Return the (x, y) coordinate for the center point of the cell that contains the specified text.  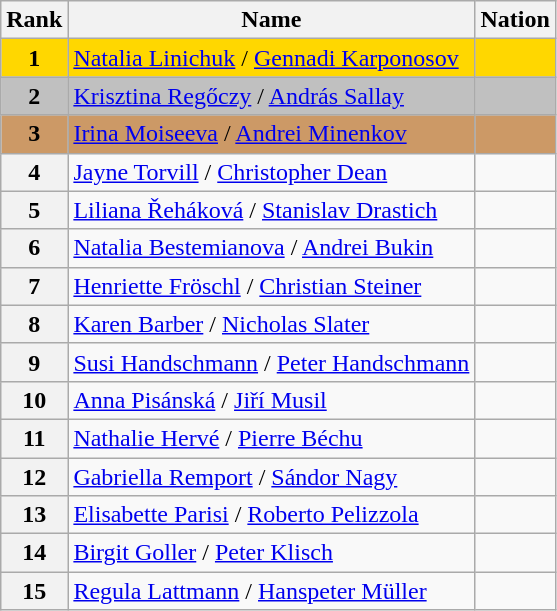
8 (34, 324)
Gabriella Remport / Sándor Nagy (272, 477)
6 (34, 248)
10 (34, 400)
Karen Barber / Nicholas Slater (272, 324)
15 (34, 591)
12 (34, 477)
Anna Pisánská / Jiří Musil (272, 400)
Susi Handschmann / Peter Handschmann (272, 362)
11 (34, 438)
Henriette Fröschl / Christian Steiner (272, 286)
3 (34, 134)
Krisztina Regőczy / András Sallay (272, 96)
Jayne Torvill / Christopher Dean (272, 172)
Irina Moiseeva / Andrei Minenkov (272, 134)
Elisabette Parisi / Roberto Pelizzola (272, 515)
Natalia Linichuk / Gennadi Karponosov (272, 58)
2 (34, 96)
1 (34, 58)
Rank (34, 20)
Liliana Řeháková / Stanislav Drastich (272, 210)
14 (34, 553)
9 (34, 362)
Birgit Goller / Peter Klisch (272, 553)
Natalia Bestemianova / Andrei Bukin (272, 248)
Regula Lattmann / Hanspeter Müller (272, 591)
4 (34, 172)
Name (272, 20)
Nation (515, 20)
13 (34, 515)
7 (34, 286)
5 (34, 210)
Nathalie Hervé / Pierre Béchu (272, 438)
